Search for the cell housing the specified text and yield its (x, y) center coordinate. 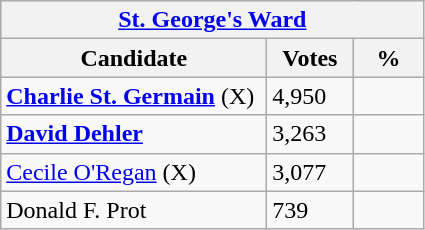
St. George's Ward (212, 20)
4,950 (310, 96)
Votes (310, 58)
Charlie St. Germain (X) (134, 96)
739 (310, 210)
% (388, 58)
3,077 (310, 172)
Candidate (134, 58)
Donald F. Prot (134, 210)
3,263 (310, 134)
Cecile O'Regan (X) (134, 172)
David Dehler (134, 134)
